Return the [x, y] coordinate for the center point of the cell that contains the specified text.  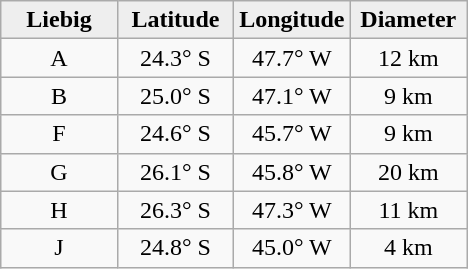
Latitude [175, 20]
24.8° S [175, 248]
H [59, 210]
47.3° W [292, 210]
26.3° S [175, 210]
G [59, 172]
Liebig [59, 20]
F [59, 134]
4 km [408, 248]
45.8° W [292, 172]
25.0° S [175, 96]
47.1° W [292, 96]
45.0° W [292, 248]
45.7° W [292, 134]
24.3° S [175, 58]
47.7° W [292, 58]
20 km [408, 172]
J [59, 248]
B [59, 96]
Longitude [292, 20]
12 km [408, 58]
26.1° S [175, 172]
24.6° S [175, 134]
11 km [408, 210]
Diameter [408, 20]
A [59, 58]
